Output the (x, y) coordinate of the center of the cell containing the given text.  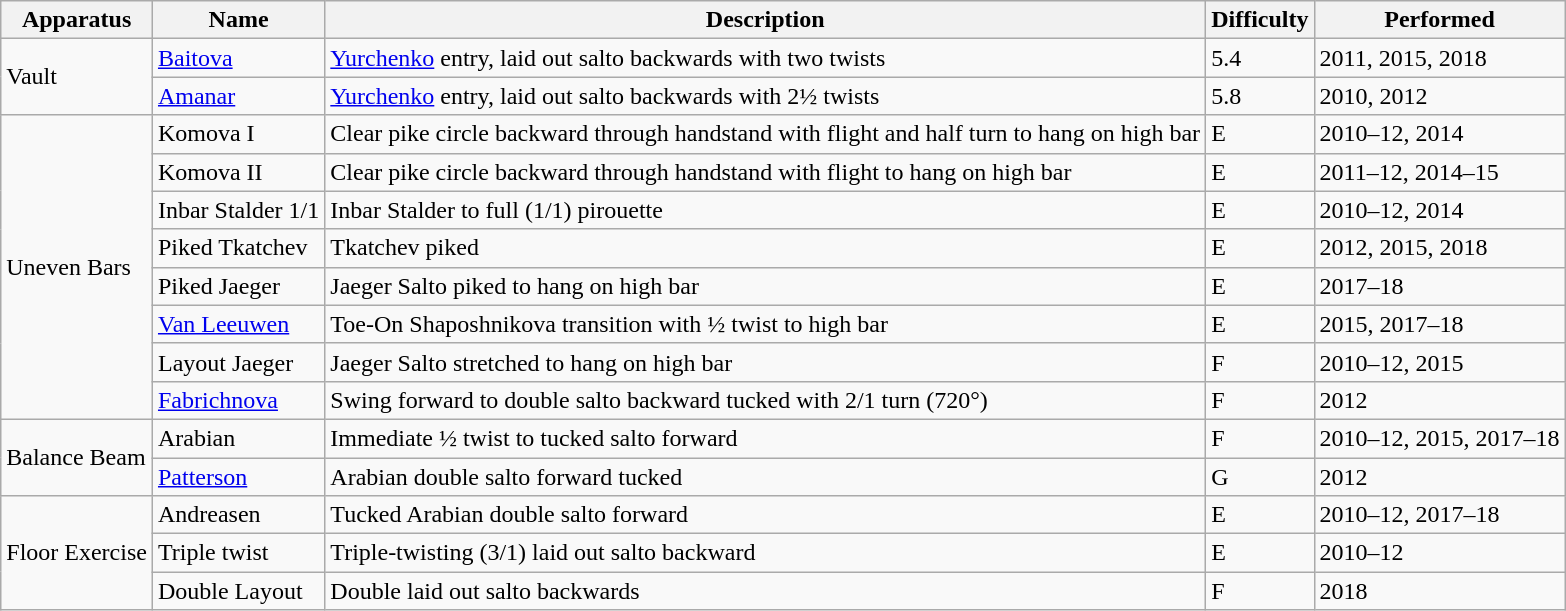
Inbar Stalder 1/1 (238, 210)
Tucked Arabian double salto forward (766, 515)
2015, 2017–18 (1440, 324)
Jaeger Salto stretched to hang on high bar (766, 362)
Jaeger Salto piked to hang on high bar (766, 286)
Difficulty (1260, 20)
G (1260, 477)
Arabian (238, 438)
Description (766, 20)
2010–12 (1440, 553)
Double laid out salto backwards (766, 591)
2010–12, 2015, 2017–18 (1440, 438)
2011–12, 2014–15 (1440, 172)
2010, 2012 (1440, 96)
Van Leeuwen (238, 324)
2010–12, 2017–18 (1440, 515)
Floor Exercise (77, 553)
Vault (77, 77)
Yurchenko entry, laid out salto backwards with two twists (766, 58)
Performed (1440, 20)
Toe-On Shaposhnikova transition with ½ twist to high bar (766, 324)
Swing forward to double salto backward tucked with 2/1 turn (720°) (766, 400)
Triple twist (238, 553)
2017–18 (1440, 286)
Amanar (238, 96)
2012, 2015, 2018 (1440, 248)
Immediate ½ twist to tucked salto forward (766, 438)
Yurchenko entry, laid out salto backwards with 2½ twists (766, 96)
Piked Tkatchev (238, 248)
2011, 2015, 2018 (1440, 58)
Clear pike circle backward through handstand with flight to hang on high bar (766, 172)
Apparatus (77, 20)
Inbar Stalder to full (1/1) pirouette (766, 210)
Tkatchev piked (766, 248)
2010–12, 2015 (1440, 362)
5.8 (1260, 96)
2018 (1440, 591)
5.4 (1260, 58)
Triple-twisting (3/1) laid out salto backward (766, 553)
Double Layout (238, 591)
Balance Beam (77, 457)
Komova I (238, 134)
Arabian double salto forward tucked (766, 477)
Andreasen (238, 515)
Layout Jaeger (238, 362)
Baitova (238, 58)
Piked Jaeger (238, 286)
Patterson (238, 477)
Uneven Bars (77, 267)
Name (238, 20)
Clear pike circle backward through handstand with flight and half turn to hang on high bar (766, 134)
Komova II (238, 172)
Fabrichnova (238, 400)
